Identify which cell holds the provided text, then report its (x, y) central coordinate. 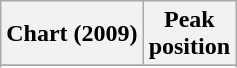
Peak position (189, 34)
Chart (2009) (72, 34)
